Determine the (X, Y) coordinate at the center of the cell enclosing the given text.  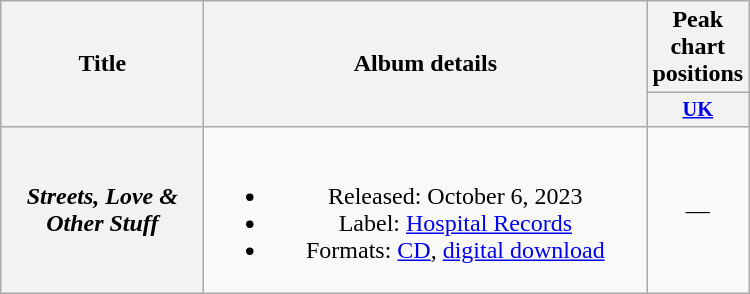
UK (698, 110)
Peak chart positions (698, 47)
Streets, Love & Other Stuff (102, 210)
Released: October 6, 2023Label: Hospital RecordsFormats: CD, digital download (426, 210)
— (698, 210)
Album details (426, 64)
Title (102, 64)
